For the text-containing cell, return its midpoint in [x, y] coordinate format. 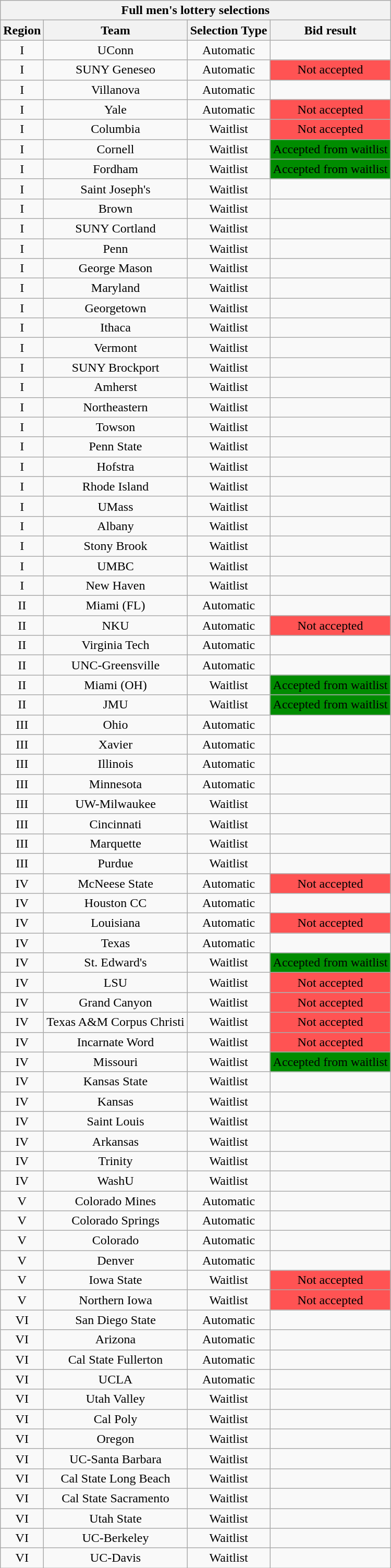
Full men's lottery selections [195, 10]
Incarnate Word [116, 1042]
UConn [116, 50]
UNC-Greensville [116, 665]
Miami (FL) [116, 606]
UW-Milwaukee [116, 804]
NKU [116, 626]
Oregon [116, 1439]
Brown [116, 209]
Houston CC [116, 903]
UC-Davis [116, 1558]
Towson [116, 427]
Marquette [116, 843]
Kansas [116, 1101]
Yale [116, 109]
Maryland [116, 288]
UC-Santa Barbara [116, 1459]
Texas A&M Corpus Christi [116, 1022]
Colorado [116, 1241]
Utah State [116, 1518]
Team [116, 30]
Fordham [116, 169]
Columbia [116, 129]
Colorado Springs [116, 1221]
Arkansas [116, 1141]
McNeese State [116, 884]
Iowa State [116, 1280]
Northeastern [116, 407]
Stony Brook [116, 546]
Cincinnati [116, 824]
Grand Canyon [116, 1002]
Albany [116, 526]
Utah Valley [116, 1399]
Minnesota [116, 784]
LSU [116, 983]
UMBC [116, 566]
Cal State Long Beach [116, 1478]
Trinity [116, 1161]
Denver [116, 1260]
WashU [116, 1181]
Georgetown [116, 308]
Rhode Island [116, 486]
SUNY Brockport [116, 367]
Cal Poly [116, 1419]
Cornell [116, 149]
Colorado Mines [116, 1200]
Cal State Fullerton [116, 1359]
Penn State [116, 447]
Selection Type [228, 30]
Miami (OH) [116, 685]
George Mason [116, 268]
Saint Joseph's [116, 189]
Missouri [116, 1062]
JMU [116, 705]
Ithaca [116, 328]
Villanova [116, 90]
Purdue [116, 863]
Bid result [331, 30]
Cal State Sacramento [116, 1498]
Virginia Tech [116, 645]
Northern Iowa [116, 1300]
UC-Berkeley [116, 1538]
Hofstra [116, 467]
Vermont [116, 348]
San Diego State [116, 1320]
Illinois [116, 764]
Saint Louis [116, 1121]
Kansas State [116, 1082]
Xavier [116, 744]
SUNY Geneseo [116, 70]
Region [22, 30]
Arizona [116, 1340]
SUNY Cortland [116, 228]
New Haven [116, 586]
UMass [116, 506]
Ohio [116, 725]
St. Edward's [116, 963]
Penn [116, 249]
UCLA [116, 1379]
Amherst [116, 387]
Texas [116, 943]
Louisiana [116, 923]
